Pinpoint the cell where the given text exists, returning its (x, y) midpoint coordinate. 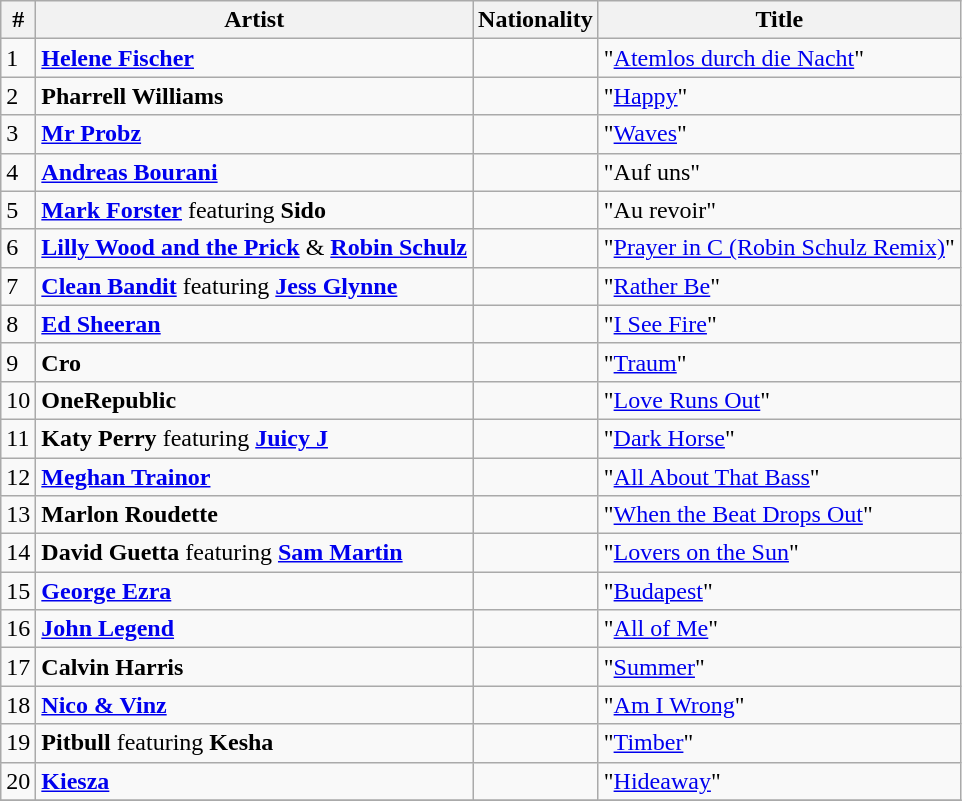
Lilly Wood and the Prick & Robin Schulz (254, 248)
"All of Me" (779, 629)
14 (18, 553)
7 (18, 286)
15 (18, 591)
3 (18, 134)
"Lovers on the Sun" (779, 553)
10 (18, 400)
"Hideaway" (779, 781)
Pharrell Williams (254, 96)
18 (18, 705)
Nationality (536, 20)
Marlon Roudette (254, 515)
"Budapest" (779, 591)
"When the Beat Drops Out" (779, 515)
17 (18, 667)
"Summer" (779, 667)
Clean Bandit featuring Jess Glynne (254, 286)
"Prayer in C (Robin Schulz Remix)" (779, 248)
"Happy" (779, 96)
"Waves" (779, 134)
20 (18, 781)
16 (18, 629)
OneRepublic (254, 400)
9 (18, 362)
Cro (254, 362)
Nico & Vinz (254, 705)
# (18, 20)
Ed Sheeran (254, 324)
David Guetta featuring Sam Martin (254, 553)
Artist (254, 20)
"Love Runs Out" (779, 400)
2 (18, 96)
Katy Perry featuring Juicy J (254, 438)
"Rather Be" (779, 286)
"All About That Bass" (779, 477)
Meghan Trainor (254, 477)
"I See Fire" (779, 324)
John Legend (254, 629)
"Timber" (779, 743)
Andreas Bourani (254, 172)
8 (18, 324)
Helene Fischer (254, 58)
"Am I Wrong" (779, 705)
"Atemlos durch die Nacht" (779, 58)
Kiesza (254, 781)
"Au revoir" (779, 210)
Title (779, 20)
Mr Probz (254, 134)
6 (18, 248)
Calvin Harris (254, 667)
George Ezra (254, 591)
4 (18, 172)
Pitbull featuring Kesha (254, 743)
13 (18, 515)
1 (18, 58)
12 (18, 477)
5 (18, 210)
"Auf uns" (779, 172)
"Dark Horse" (779, 438)
Mark Forster featuring Sido (254, 210)
11 (18, 438)
"Traum" (779, 362)
19 (18, 743)
